Scan for the cell matching the given text and deliver its [X, Y] coordinate at center. 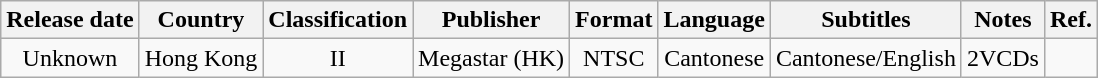
Format [614, 20]
Unknown [70, 58]
Ref. [1070, 20]
Publisher [492, 20]
Hong Kong [201, 58]
Subtitles [866, 20]
Classification [338, 20]
Country [201, 20]
Release date [70, 20]
Notes [1002, 20]
Cantonese [714, 58]
Megastar (HK) [492, 58]
II [338, 58]
Cantonese/English [866, 58]
Language [714, 20]
2VCDs [1002, 58]
NTSC [614, 58]
